For the text-containing cell, return its midpoint in (x, y) coordinate format. 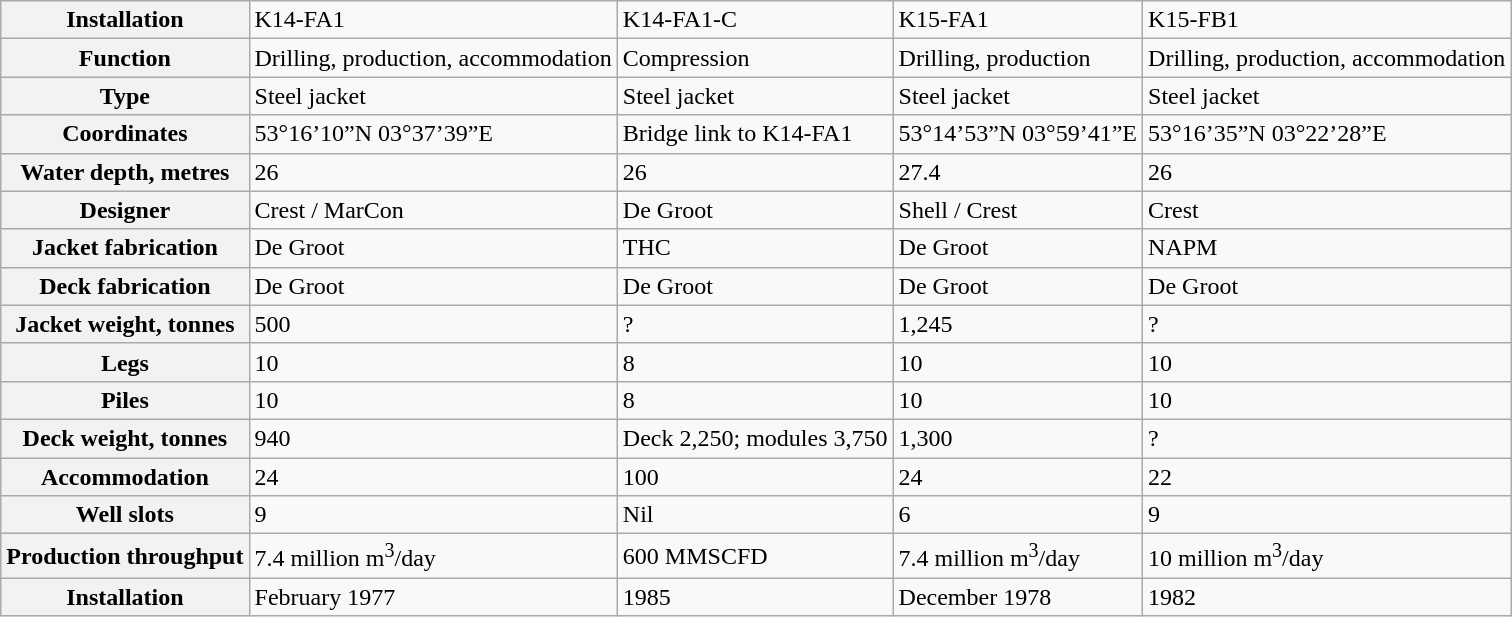
Jacket weight, tonnes (125, 324)
940 (433, 438)
27.4 (1018, 172)
600 MMSCFD (755, 556)
Piles (125, 400)
Designer (125, 210)
Legs (125, 362)
Shell / Crest (1018, 210)
Nil (755, 515)
1,245 (1018, 324)
Compression (755, 58)
Water depth, metres (125, 172)
53°16’35”N 03°22’28”E (1327, 134)
K14-FA1 (433, 20)
NAPM (1327, 248)
THC (755, 248)
1982 (1327, 597)
Crest (1327, 210)
Production throughput (125, 556)
22 (1327, 477)
K15-FB1 (1327, 20)
Well slots (125, 515)
K14-FA1-C (755, 20)
December 1978 (1018, 597)
500 (433, 324)
Deck weight, tonnes (125, 438)
53°16’10”N 03°37’39”E (433, 134)
6 (1018, 515)
1,300 (1018, 438)
10 million m3/day (1327, 556)
53°14’53”N 03°59’41”E (1018, 134)
Drilling, production (1018, 58)
February 1977 (433, 597)
Type (125, 96)
Deck fabrication (125, 286)
Accommodation (125, 477)
Jacket fabrication (125, 248)
Deck 2,250; modules 3,750 (755, 438)
100 (755, 477)
Coordinates (125, 134)
Function (125, 58)
1985 (755, 597)
Bridge link to K14-FA1 (755, 134)
K15-FA1 (1018, 20)
Crest / MarCon (433, 210)
